Determine the (x, y) coordinate at the center of the cell enclosing the given text.  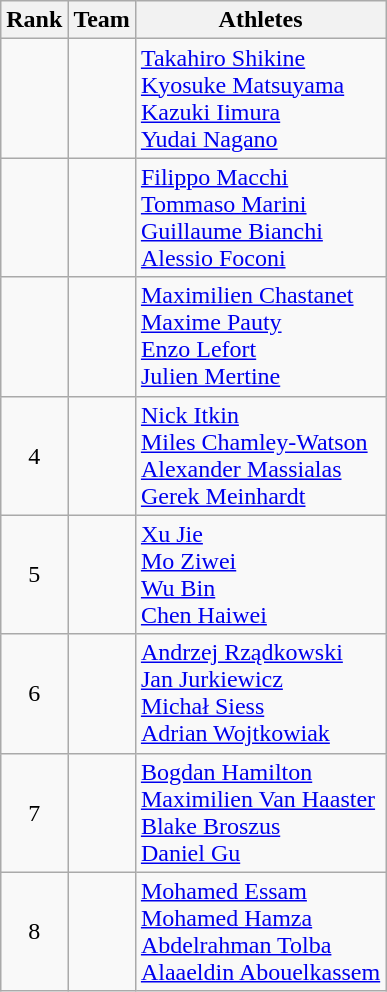
8 (34, 932)
Xu JieMo ZiweiWu BinChen Haiwei (260, 574)
5 (34, 574)
Andrzej RządkowskiJan JurkiewiczMichał SiessAdrian Wojtkowiak (260, 694)
Rank (34, 20)
Takahiro ShikineKyosuke MatsuyamaKazuki IimuraYudai Nagano (260, 98)
Athletes (260, 20)
Nick ItkinMiles Chamley-WatsonAlexander MassialasGerek Meinhardt (260, 456)
Mohamed EssamMohamed HamzaAbdelrahman TolbaAlaaeldin Abouelkassem (260, 932)
Filippo MacchiTommaso Marini Guillaume BianchiAlessio Foconi (260, 218)
7 (34, 812)
Bogdan HamiltonMaximilien Van HaasterBlake BroszusDaniel Gu (260, 812)
Team (102, 20)
6 (34, 694)
Maximilien ChastanetMaxime PautyEnzo LefortJulien Mertine (260, 336)
4 (34, 456)
